Search for the cell housing the specified text and yield its [X, Y] center coordinate. 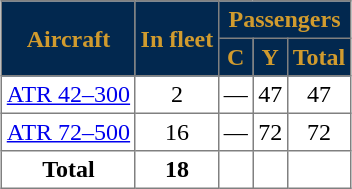
C [236, 57]
2 [176, 95]
In fleet [176, 38]
ATR 42–300 [69, 95]
ATR 72–500 [69, 132]
16 [176, 132]
Y [270, 57]
Aircraft [69, 38]
Passengers [285, 20]
18 [176, 170]
